Provide the (x, y) coordinate of the cell's center where the given text is located.  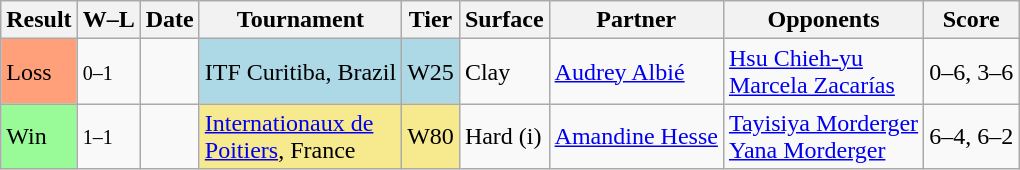
Tier (431, 20)
6–4, 6–2 (972, 136)
Hard (i) (504, 136)
W–L (108, 20)
0–1 (108, 72)
Partner (636, 20)
W80 (431, 136)
ITF Curitiba, Brazil (300, 72)
1–1 (108, 136)
Opponents (823, 20)
Result (39, 20)
Win (39, 136)
Score (972, 20)
0–6, 3–6 (972, 72)
Clay (504, 72)
Hsu Chieh-yu Marcela Zacarías (823, 72)
Surface (504, 20)
Tournament (300, 20)
Loss (39, 72)
Amandine Hesse (636, 136)
W25 (431, 72)
Internationaux de Poitiers, France (300, 136)
Tayisiya Morderger Yana Morderger (823, 136)
Date (170, 20)
Audrey Albié (636, 72)
